Identify which cell holds the provided text, then report its (x, y) central coordinate. 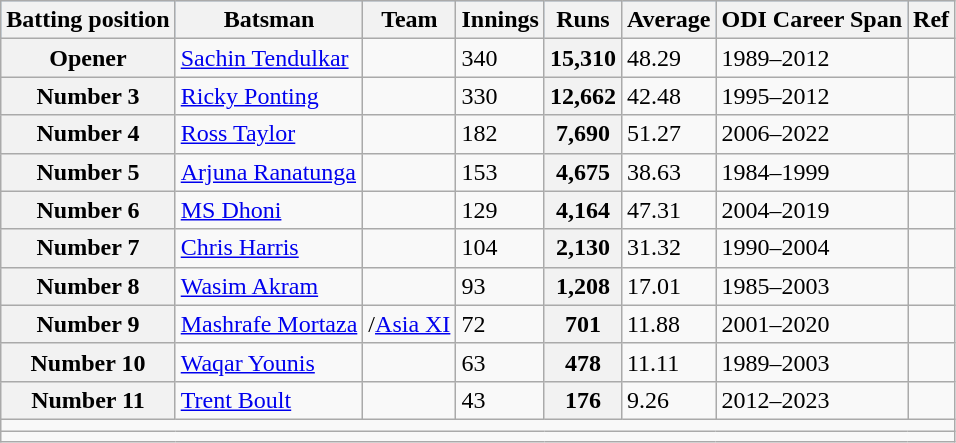
Sachin Tendulkar (269, 58)
38.63 (668, 172)
11.11 (668, 362)
1,208 (582, 286)
1995–2012 (812, 96)
1989–2012 (812, 58)
4,164 (582, 210)
42.48 (668, 96)
Mashrafe Mortaza (269, 324)
Wasim Akram (269, 286)
72 (500, 324)
Ross Taylor (269, 134)
1985–2003 (812, 286)
Batting position (88, 20)
Ricky Ponting (269, 96)
701 (582, 324)
Number 4 (88, 134)
4,675 (582, 172)
478 (582, 362)
153 (500, 172)
15,310 (582, 58)
2006–2022 (812, 134)
93 (500, 286)
104 (500, 248)
Number 7 (88, 248)
Opener (88, 58)
2001–2020 (812, 324)
17.01 (668, 286)
Number 9 (88, 324)
129 (500, 210)
1990–2004 (812, 248)
2004–2019 (812, 210)
176 (582, 400)
ODI Career Span (812, 20)
7,690 (582, 134)
182 (500, 134)
Innings (500, 20)
11.88 (668, 324)
MS Dhoni (269, 210)
Number 8 (88, 286)
330 (500, 96)
Number 11 (88, 400)
63 (500, 362)
2012–2023 (812, 400)
Ref (932, 20)
Arjuna Ranatunga (269, 172)
1984–1999 (812, 172)
31.32 (668, 248)
Runs (582, 20)
Waqar Younis (269, 362)
9.26 (668, 400)
Team (410, 20)
Number 6 (88, 210)
Trent Boult (269, 400)
12,662 (582, 96)
47.31 (668, 210)
340 (500, 58)
48.29 (668, 58)
Number 5 (88, 172)
Batsman (269, 20)
1989–2003 (812, 362)
Number 10 (88, 362)
Number 3 (88, 96)
51.27 (668, 134)
43 (500, 400)
/Asia XI (410, 324)
Chris Harris (269, 248)
Average (668, 20)
2,130 (582, 248)
